Find where the given text appears and provide that cell's center as [X, Y] coordinate. 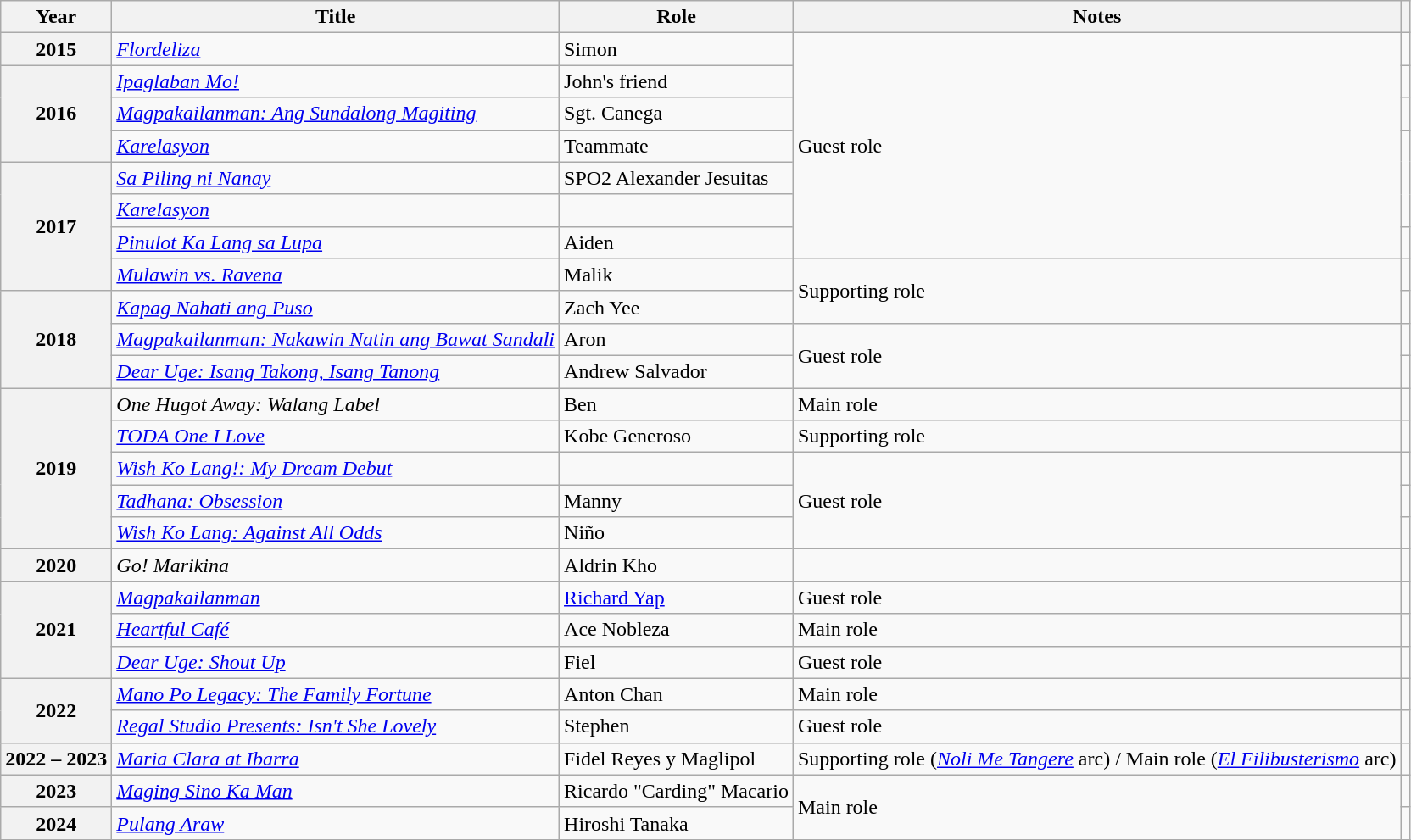
Maging Sino Ka Man [336, 791]
Year [56, 17]
2016 [56, 114]
Mano Po Legacy: The Family Fortune [336, 694]
Maria Clara at Ibarra [336, 759]
Pulang Araw [336, 823]
Flordeliza [336, 49]
2017 [56, 226]
Sgt. Canega [677, 114]
Tadhana: Obsession [336, 501]
Stephen [677, 726]
Ricardo "Carding" Macario [677, 791]
Notes [1097, 17]
Kapag Nahati ang Puso [336, 307]
Hiroshi Tanaka [677, 823]
Fidel Reyes y Maglipol [677, 759]
2019 [56, 469]
Ipaglaban Mo! [336, 81]
Andrew Salvador [677, 371]
Aldrin Kho [677, 565]
Wish Ko Lang: Against All Odds [336, 533]
Dear Uge: Shout Up [336, 662]
Simon [677, 49]
2018 [56, 339]
John's friend [677, 81]
Magpakailanman: Ang Sundalong Magiting [336, 114]
2015 [56, 49]
2022 [56, 710]
One Hugot Away: Walang Label [336, 404]
Aron [677, 339]
2023 [56, 791]
Zach Yee [677, 307]
2021 [56, 630]
Fiel [677, 662]
Kobe Generoso [677, 437]
Mulawin vs. Ravena [336, 275]
Heartful Café [336, 630]
2024 [56, 823]
Ace Nobleza [677, 630]
Aiden [677, 242]
Role [677, 17]
2022 – 2023 [56, 759]
Dear Uge: Isang Takong, Isang Tanong [336, 371]
Go! Marikina [336, 565]
Manny [677, 501]
SPO2 Alexander Jesuitas [677, 178]
Ben [677, 404]
Title [336, 17]
Teammate [677, 146]
Anton Chan [677, 694]
TODA One I Love [336, 437]
Pinulot Ka Lang sa Lupa [336, 242]
Supporting role (Noli Me Tangere arc) / Main role (El Filibusterismo arc) [1097, 759]
Regal Studio Presents: Isn't She Lovely [336, 726]
Niño [677, 533]
Richard Yap [677, 598]
Magpakailanman [336, 598]
Wish Ko Lang!: My Dream Debut [336, 469]
Malik [677, 275]
Sa Piling ni Nanay [336, 178]
Magpakailanman: Nakawin Natin ang Bawat Sandali [336, 339]
2020 [56, 565]
